Output the [x, y] coordinate of the center of the cell containing the given text.  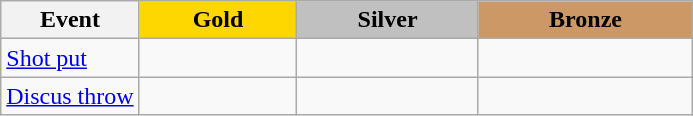
Silver [388, 20]
Discus throw [70, 96]
Shot put [70, 58]
Bronze [585, 20]
Event [70, 20]
Gold [218, 20]
